Provide the (x, y) coordinate of the cell's center where the given text is located.  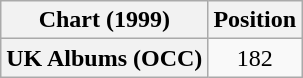
Chart (1999) (104, 20)
182 (255, 58)
UK Albums (OCC) (104, 58)
Position (255, 20)
